Detect which cell encompasses the target text, then output its (X, Y) center coordinate. 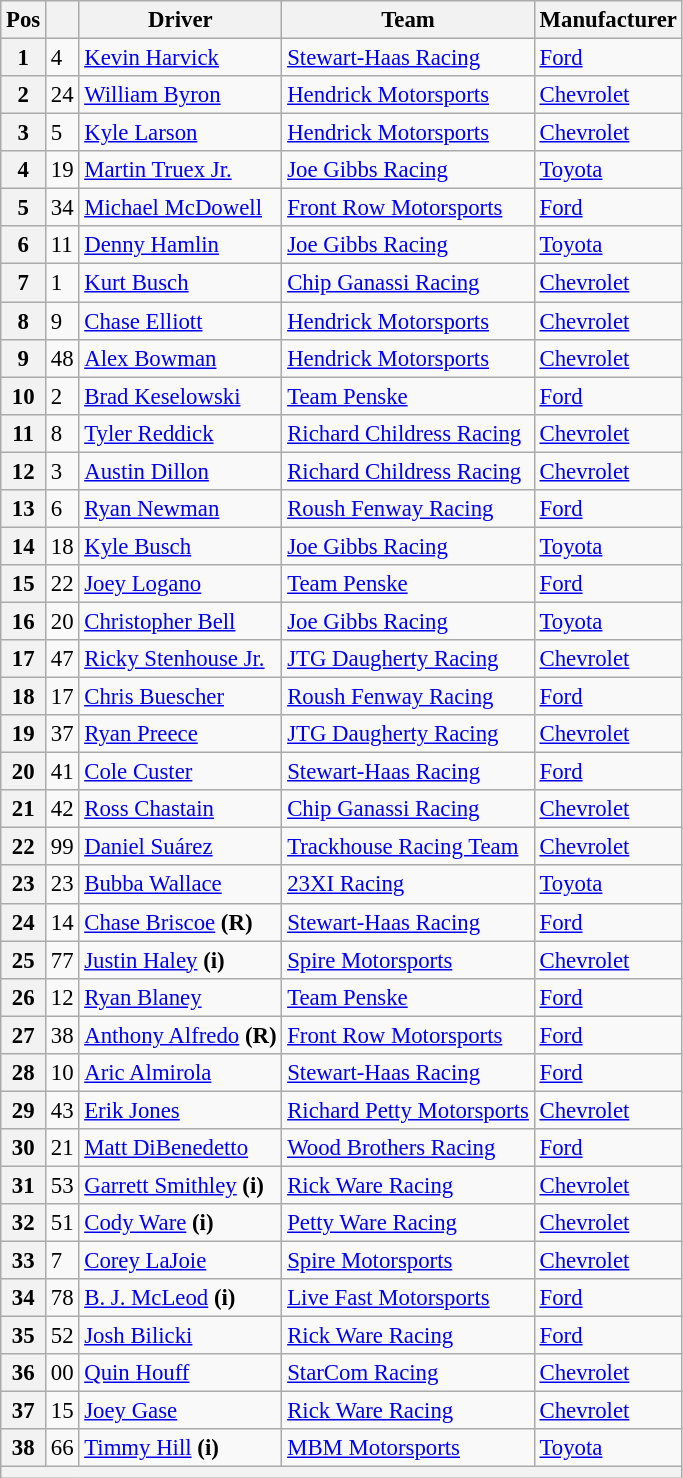
99 (62, 847)
32 (24, 1223)
Ross Chastain (180, 809)
Chris Buescher (180, 697)
William Byron (180, 95)
MBM Motorsports (408, 1449)
Joey Logano (180, 584)
Live Fast Motorsports (408, 1298)
Timmy Hill (i) (180, 1449)
26 (24, 997)
30 (24, 1148)
Kyle Busch (180, 546)
Bubba Wallace (180, 885)
25 (24, 960)
Brad Keselowski (180, 396)
Matt DiBenedetto (180, 1148)
B. J. McLeod (i) (180, 1298)
Denny Hamlin (180, 245)
43 (62, 1110)
Erik Jones (180, 1110)
Team (408, 20)
Josh Bilicki (180, 1336)
Ryan Preece (180, 734)
Aric Almirola (180, 1073)
Kevin Harvick (180, 58)
16 (24, 621)
78 (62, 1298)
Christopher Bell (180, 621)
31 (24, 1185)
Austin Dillon (180, 471)
Driver (180, 20)
Corey LaJoie (180, 1261)
Trackhouse Racing Team (408, 847)
51 (62, 1223)
77 (62, 960)
33 (24, 1261)
StarCom Racing (408, 1373)
41 (62, 772)
66 (62, 1449)
Tyler Reddick (180, 433)
Ryan Blaney (180, 997)
Martin Truex Jr. (180, 170)
Alex Bowman (180, 358)
Ricky Stenhouse Jr. (180, 659)
Cole Custer (180, 772)
Kurt Busch (180, 283)
Richard Petty Motorsports (408, 1110)
Kyle Larson (180, 133)
Manufacturer (608, 20)
Justin Haley (i) (180, 960)
47 (62, 659)
Anthony Alfredo (R) (180, 1035)
Chase Briscoe (R) (180, 922)
Ryan Newman (180, 509)
Garrett Smithley (i) (180, 1185)
42 (62, 809)
28 (24, 1073)
53 (62, 1185)
27 (24, 1035)
Daniel Suárez (180, 847)
Wood Brothers Racing (408, 1148)
Michael McDowell (180, 208)
35 (24, 1336)
Petty Ware Racing (408, 1223)
48 (62, 358)
Chase Elliott (180, 321)
23XI Racing (408, 885)
36 (24, 1373)
Pos (24, 20)
Cody Ware (i) (180, 1223)
52 (62, 1336)
29 (24, 1110)
Joey Gase (180, 1411)
Quin Houff (180, 1373)
13 (24, 509)
00 (62, 1373)
